Capture the cell that displays the provided text and extract its [x, y] central coordinate. 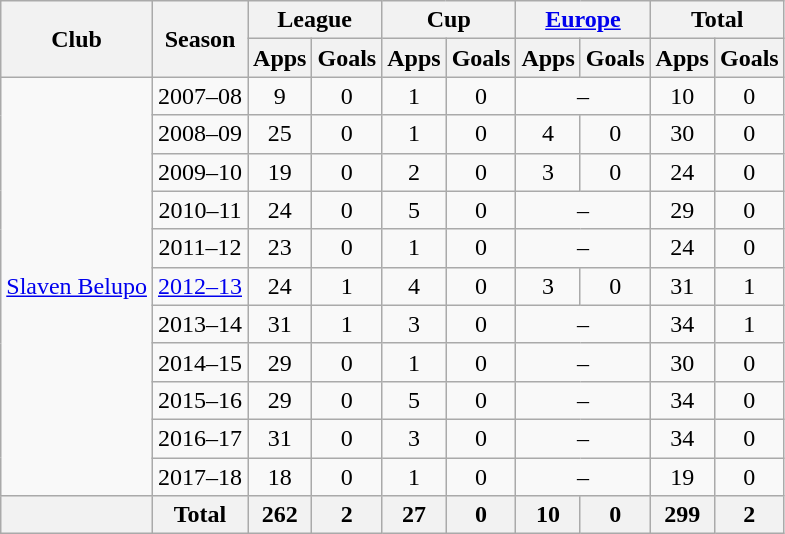
2013–14 [200, 324]
Cup [449, 20]
2015–16 [200, 400]
2010–11 [200, 210]
Season [200, 39]
2017–18 [200, 477]
2014–15 [200, 362]
299 [682, 515]
9 [280, 96]
Europe [583, 20]
25 [280, 134]
2011–12 [200, 248]
Slaven Belupo [77, 286]
Club [77, 39]
2012–13 [200, 286]
27 [414, 515]
League [315, 20]
23 [280, 248]
2007–08 [200, 96]
18 [280, 477]
2009–10 [200, 172]
2016–17 [200, 438]
2008–09 [200, 134]
262 [280, 515]
